Determine the [x, y] coordinate at the center of the cell enclosing the given text.  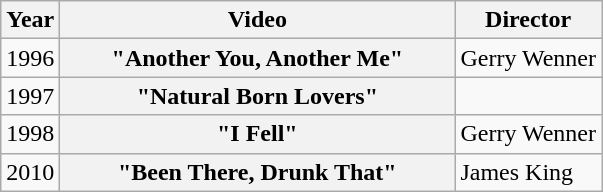
"Another You, Another Me" [258, 58]
"I Fell" [258, 134]
James King [528, 172]
1997 [30, 96]
Year [30, 20]
"Natural Born Lovers" [258, 96]
"Been There, Drunk That" [258, 172]
1996 [30, 58]
1998 [30, 134]
2010 [30, 172]
Director [528, 20]
Video [258, 20]
